Detect which cell encompasses the target text, then output its (X, Y) center coordinate. 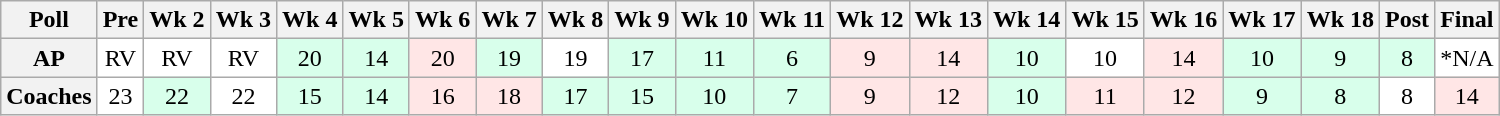
Wk 6 (442, 20)
Wk 12 (870, 20)
Coaches (49, 96)
Wk 4 (310, 20)
Wk 8 (575, 20)
Wk 18 (1340, 20)
Wk 13 (948, 20)
16 (442, 96)
Pre (120, 20)
Wk 9 (642, 20)
6 (792, 58)
Final (1467, 20)
Wk 16 (1183, 20)
Wk 7 (509, 20)
23 (120, 96)
*N/A (1467, 58)
Post (1408, 20)
Wk 10 (714, 20)
18 (509, 96)
Wk 14 (1026, 20)
AP (49, 58)
Wk 2 (177, 20)
Wk 5 (376, 20)
Wk 17 (1262, 20)
Wk 11 (792, 20)
7 (792, 96)
Wk 15 (1105, 20)
Poll (49, 20)
Wk 3 (243, 20)
